Determine the [x, y] coordinate at the center of the cell enclosing the given text.  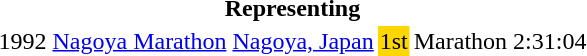
Marathon [460, 41]
Nagoya, Japan [303, 41]
1st [394, 41]
Nagoya Marathon [140, 41]
